Locate the cell with the specified text and output its [X, Y] center coordinate. 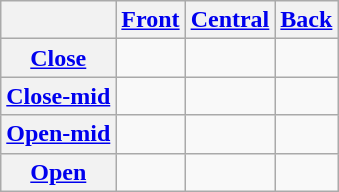
Close [58, 58]
Close-mid [58, 96]
Back [306, 20]
Open-mid [58, 134]
Front [150, 20]
Open [58, 172]
Central [230, 20]
